Detect which cell encompasses the target text, then output its [x, y] center coordinate. 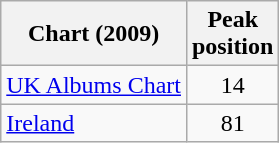
UK Albums Chart [94, 85]
14 [232, 85]
Ireland [94, 123]
81 [232, 123]
Peakposition [232, 34]
Chart (2009) [94, 34]
